Find where the given text appears and provide that cell's center as (X, Y) coordinate. 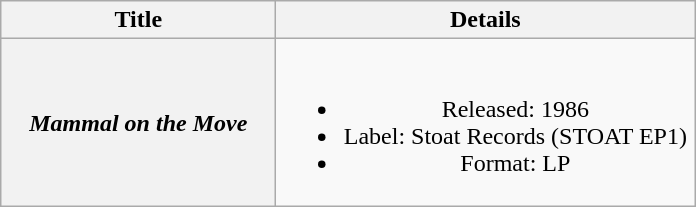
Released: 1986Label: Stoat Records (STOAT EP1)Format: LP (486, 122)
Title (138, 20)
Details (486, 20)
Mammal on the Move (138, 122)
